Return (X, Y) of the center of cell containing provided text 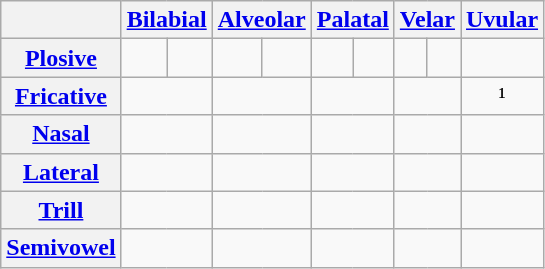
Trill (61, 210)
Alveolar (262, 20)
¹ (502, 96)
Palatal (352, 20)
Bilabial (166, 20)
Lateral (61, 172)
Uvular (502, 20)
Nasal (61, 134)
Fricative (61, 96)
Semivowel (61, 248)
Velar (427, 20)
Plosive (61, 58)
